Extract the (x, y) coordinate from the center of the cell holding the provided text.  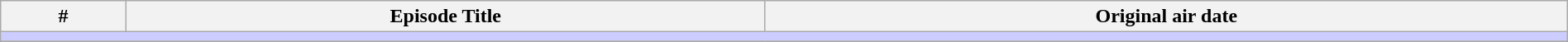
Original air date (1166, 16)
# (64, 16)
Episode Title (445, 16)
